Find where the given text appears and provide that cell's center as (X, Y) coordinate. 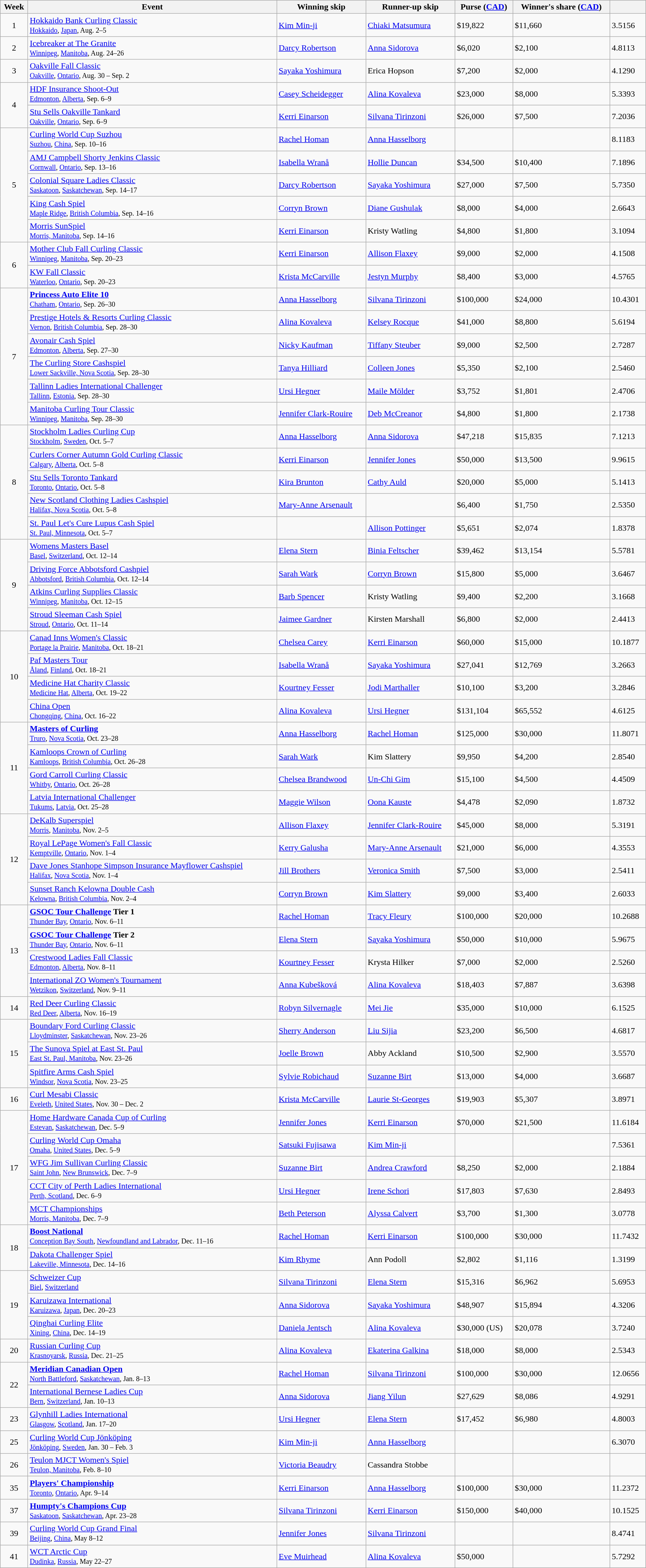
Week (14, 7)
Jaimee Gardner (321, 619)
$7,000 (484, 962)
Stockholm Ladies Curling Cup Stockholm, Sweden, Oct. 5–7 (152, 436)
7.5361 (628, 1145)
17 (14, 1168)
$23,000 (484, 93)
Home Hardware Canada Cup of Curling Estevan, Saskatchewan, Dec. 5–9 (152, 1122)
Icebreaker at The Granite Winnipeg, Manitoba, Aug. 24–26 (152, 48)
Kelsey Rocque (410, 322)
Cathy Auld (410, 482)
Allison Pottinger (410, 528)
$8,400 (484, 276)
12 (14, 859)
$17,452 (484, 1419)
Humpty's Champions Cup Saskatoon, Saskatchewan, Apr. 23–28 (152, 1510)
Tiffany Steuber (410, 345)
4.4509 (628, 779)
Eve Muirhead (321, 1556)
WFG Jim Sullivan Curling Classic Saint John, New Brunswick, Dec. 7–9 (152, 1168)
$9,950 (484, 757)
$125,000 (484, 733)
3.6467 (628, 573)
$10,500 (484, 1054)
Cassandra Stobbe (410, 1465)
$7,200 (484, 71)
5.7292 (628, 1556)
$7,887 (561, 985)
3.0778 (628, 1213)
$30,000 (US) (484, 1328)
$18,403 (484, 985)
Glynhill Ladies International Glasgow, Scotland, Jan. 17–20 (152, 1419)
$19,822 (484, 25)
11.2372 (628, 1488)
23 (14, 1419)
Anna Kubešková (321, 985)
Erica Hopson (410, 71)
$2,090 (561, 802)
Kirsten Marshall (410, 619)
$8,086 (561, 1397)
$15,835 (561, 436)
26 (14, 1465)
Krysta Hilker (410, 962)
$131,104 (484, 711)
2.8493 (628, 1191)
Chelsea Brandwood (321, 779)
4.3206 (628, 1305)
$13,500 (561, 459)
$23,200 (484, 1031)
Beth Peterson (321, 1213)
10.4301 (628, 299)
$11,660 (561, 25)
11.6184 (628, 1122)
$27,000 (484, 185)
13 (14, 950)
Deb McCreanor (410, 414)
$65,552 (561, 711)
Paf Masters Tour Åland, Finland, Oct. 18–21 (152, 665)
22 (14, 1385)
41 (14, 1556)
$35,000 (484, 1007)
$150,000 (484, 1510)
Qinghai Curling Elite Xining, China, Dec. 14–19 (152, 1328)
$2,500 (561, 345)
Stu Sells Toronto Tankard Toronto, Ontario, Oct. 5–8 (152, 482)
Avonair Cash Spiel Edmonton, Alberta, Sep. 27–30 (152, 345)
7.1213 (628, 436)
5.7350 (628, 185)
7.1896 (628, 162)
Tracy Fleury (410, 916)
10.1525 (628, 1510)
10 (14, 677)
2.5460 (628, 368)
8.4741 (628, 1534)
GSOC Tour Challenge Tier 2 Thunder Bay, Ontario, Nov. 6–11 (152, 939)
25 (14, 1442)
Chiaki Matsumura (410, 25)
$21,500 (561, 1122)
$4,478 (484, 802)
2.5350 (628, 505)
3 (14, 71)
4.6817 (628, 1031)
$40,000 (561, 1510)
16 (14, 1099)
7 (14, 357)
Un-Chi Gim (410, 779)
3.1094 (628, 230)
Dakota Challenger Spiel Lakeville, Minnesota, Dec. 14–16 (152, 1259)
$1,750 (561, 505)
$70,000 (484, 1122)
$41,000 (484, 322)
$17,803 (484, 1191)
Karuizawa International Karuizawa, Japan, Dec. 20–23 (152, 1305)
4.6125 (628, 711)
AMJ Campbell Shorty Jenkins Classic Cornwall, Ontario, Sep. 13–16 (152, 162)
$2,200 (561, 596)
Curl Mesabi Classic Eveleth, United States, Nov. 30 – Dec. 2 (152, 1099)
Dave Jones Stanhope Simpson Insurance Mayflower Cashspiel Halifax, Nova Scotia, Nov. 1–4 (152, 870)
Masters of Curling Truro, Nova Scotia, Oct. 23–28 (152, 733)
Curling World Cup Grand Final Beijing, China, May 8–12 (152, 1534)
Womens Masters Basel Basel, Switzerland, Oct. 12–14 (152, 551)
6.3070 (628, 1442)
$15,000 (561, 642)
Curlers Corner Autumn Gold Curling Classic Calgary, Alberta, Oct. 5–8 (152, 459)
Gord Carroll Curling Classic Whitby, Ontario, Oct. 26–28 (152, 779)
HDF Insurance Shoot-Out Edmonton, Alberta, Sep. 6–9 (152, 93)
5.3191 (628, 825)
$48,907 (484, 1305)
Daniela Jentsch (321, 1328)
$45,000 (484, 825)
$26,000 (484, 117)
Colleen Jones (410, 368)
2.4706 (628, 391)
3.2846 (628, 688)
$9,400 (484, 596)
$5,307 (561, 1099)
Stu Sells Oakville Tankard Oakville, Ontario, Sep. 6–9 (152, 117)
Jestyn Murphy (410, 276)
$2,802 (484, 1259)
3.7240 (628, 1328)
Russian Curling Cup Krasnoyarsk, Russia, Dec. 21–25 (152, 1350)
4.3553 (628, 848)
4 (14, 105)
$6,962 (561, 1282)
Ekaterina Galkina (410, 1350)
Medicine Hat Charity Classic Medicine Hat, Alberta, Oct. 19–22 (152, 688)
6 (14, 265)
Mei Jie (410, 1007)
Chelsea Carey (321, 642)
Red Deer Curling Classic Red Deer, Alberta, Nov. 16–19 (152, 1007)
Liu Sijia (410, 1031)
18 (14, 1248)
11.8071 (628, 733)
Driving Force Abbotsford Cashpiel Abbotsford, British Columbia, Oct. 12–14 (152, 573)
5.5781 (628, 551)
$15,894 (561, 1305)
Meridian Canadian Open North Battleford, Saskatchewan, Jan. 8–13 (152, 1373)
$8,800 (561, 322)
International ZO Women's Tournament Wetzikon, Switzerland, Nov. 9–11 (152, 985)
$4,200 (561, 757)
Boundary Ford Curling Classic Lloydminster, Saskatchewan, Nov. 23–26 (152, 1031)
Hokkaido Bank Curling Classic Hokkaido, Japan, Aug. 2–5 (152, 25)
$10,100 (484, 688)
Purse (CAD) (484, 7)
4.8003 (628, 1419)
$13,000 (484, 1076)
Jodi Marthaller (410, 688)
10.1877 (628, 642)
2.7287 (628, 345)
$6,400 (484, 505)
International Bernese Ladies Cup Bern, Switzerland, Jan. 10–13 (152, 1397)
2.6033 (628, 894)
4.1290 (628, 71)
Sherry Anderson (321, 1031)
The Curling Store Cashspiel Lower Sackville, Nova Scotia, Sep. 28–30 (152, 368)
Royal LePage Women's Fall Classic Kemptville, Ontario, Nov. 1–4 (152, 848)
$21,000 (484, 848)
Maggie Wilson (321, 802)
Hollie Duncan (410, 162)
Curling World Cup Omaha Omaha, United States, Dec. 5–9 (152, 1145)
3.5156 (628, 25)
5.9675 (628, 939)
Tallinn Ladies International Challenger Tallinn, Estonia, Sep. 28–30 (152, 391)
$27,041 (484, 665)
$5,651 (484, 528)
1 (14, 25)
$15,316 (484, 1282)
New Scotland Clothing Ladies Cashspiel Halifax, Nova Scotia, Oct. 5–8 (152, 505)
Stroud Sleeman Cash Spiel Stroud, Ontario, Oct. 11–14 (152, 619)
Schweizer Cup Biel, Switzerland (152, 1282)
$5,350 (484, 368)
4.1508 (628, 254)
MCT Championships Morris, Manitoba, Dec. 7–9 (152, 1213)
$2,900 (561, 1054)
5 (14, 185)
$1,116 (561, 1259)
Oona Kauste (410, 802)
Abby Ackland (410, 1054)
11 (14, 768)
$2,074 (561, 528)
3.6687 (628, 1076)
The Sunova Spiel at East St. Paul East St. Paul, Manitoba, Nov. 23–26 (152, 1054)
$3,752 (484, 391)
Jiang Yilun (410, 1397)
Event (152, 7)
39 (14, 1534)
Binia Feltscher (410, 551)
Jill Brothers (321, 870)
4.5765 (628, 276)
$6,500 (561, 1031)
$24,000 (561, 299)
4.9291 (628, 1397)
8 (14, 482)
Sylvie Robichaud (321, 1076)
Morris SunSpiel Morris, Manitoba, Sep. 14–16 (152, 230)
2 (14, 48)
2.5411 (628, 870)
Kamloops Crown of Curling Kamloops, British Columbia, Oct. 26–28 (152, 757)
Tanya Hilliard (321, 368)
$60,000 (484, 642)
14 (14, 1007)
Nicky Kaufman (321, 345)
Mother Club Fall Curling Classic Winnipeg, Manitoba, Sep. 20–23 (152, 254)
KW Fall Classic Waterloo, Ontario, Sep. 20–23 (152, 276)
2.8540 (628, 757)
$3,700 (484, 1213)
Manitoba Curling Tour Classic Winnipeg, Manitoba, Sep. 28–30 (152, 414)
Prestige Hotels & Resorts Curling Classic Vernon, British Columbia, Sep. 28–30 (152, 322)
$6,800 (484, 619)
Kira Brunton (321, 482)
9.9615 (628, 459)
2.5343 (628, 1350)
20 (14, 1350)
$6,980 (561, 1419)
$8,250 (484, 1168)
3.2663 (628, 665)
$10,400 (561, 162)
Diane Gushulak (410, 208)
Winner's share (CAD) (561, 7)
6.1525 (628, 1007)
15 (14, 1054)
$39,462 (484, 551)
CCT City of Perth Ladies International Perth, Scotland, Dec. 6–9 (152, 1191)
Sunset Ranch Kelowna Double Cash Kelowna, British Columbia, Nov. 2–4 (152, 894)
Oakville Fall Classic Oakville, Ontario, Aug. 30 – Sep. 2 (152, 71)
3.1668 (628, 596)
GSOC Tour Challenge Tier 1 Thunder Bay, Ontario, Nov. 6–11 (152, 916)
Colonial Square Ladies Classic Saskatoon, Saskatchewan, Sep. 14–17 (152, 185)
$6,000 (561, 848)
5.3393 (628, 93)
Satsuki Fujisawa (321, 1145)
3.6398 (628, 985)
Spitfire Arms Cash Spiel Windsor, Nova Scotia, Nov. 23–25 (152, 1076)
$34,500 (484, 162)
2.4413 (628, 619)
7.2036 (628, 117)
$18,000 (484, 1350)
2.1738 (628, 414)
Irene Schori (410, 1191)
5.1413 (628, 482)
5.6194 (628, 322)
Casey Scheidegger (321, 93)
China Open Chongqing, China, Oct. 16–22 (152, 711)
$1,801 (561, 391)
Robyn Silvernagle (321, 1007)
Joelle Brown (321, 1054)
Laurie St-Georges (410, 1099)
$6,020 (484, 48)
$15,100 (484, 779)
9 (14, 585)
DeKalb Superspiel Morris, Manitoba, Nov. 2–5 (152, 825)
4.8113 (628, 48)
Princess Auto Elite 10 Chatham, Ontario, Sep. 26–30 (152, 299)
Players' Championship Toronto, Ontario, Apr. 9–14 (152, 1488)
1.8378 (628, 528)
Kerry Galusha (321, 848)
37 (14, 1510)
$15,800 (484, 573)
3.5570 (628, 1054)
Winning skip (321, 7)
3.8971 (628, 1099)
Victoria Beaudry (321, 1465)
Crestwood Ladies Fall Classic Edmonton, Alberta, Nov. 8–11 (152, 962)
$13,154 (561, 551)
1.8732 (628, 802)
12.0656 (628, 1373)
WCT Arctic Cup Dudinka, Russia, May 22–27 (152, 1556)
Veronica Smith (410, 870)
19 (14, 1305)
$7,630 (561, 1191)
$4,500 (561, 779)
Latvia International Challenger Tukums, Latvia, Oct. 25–28 (152, 802)
King Cash Spiel Maple Ridge, British Columbia, Sep. 14–16 (152, 208)
Ann Podoll (410, 1259)
Kim Rhyme (321, 1259)
Curling World Cup Suzhou Suzhou, China, Sep. 10–16 (152, 139)
$47,218 (484, 436)
Runner-up skip (410, 7)
10.2688 (628, 916)
8.1183 (628, 139)
$20,078 (561, 1328)
St. Paul Let's Cure Lupus Cash Spiel St. Paul, Minnesota, Oct. 5–7 (152, 528)
Alyssa Calvert (410, 1213)
35 (14, 1488)
$27,629 (484, 1397)
Andrea Crawford (410, 1168)
Maile Mölder (410, 391)
1.3199 (628, 1259)
Canad Inns Women's Classic Portage la Prairie, Manitoba, Oct. 18–21 (152, 642)
11.7432 (628, 1236)
Curling World Cup Jönköping Jönköping, Sweden, Jan. 30 – Feb. 3 (152, 1442)
$19,903 (484, 1099)
$1,300 (561, 1213)
$3,400 (561, 894)
2.1884 (628, 1168)
5.6953 (628, 1282)
Boost National Conception Bay South, Newfoundland and Labrador, Dec. 11–16 (152, 1236)
Teulon MJCT Women's Spiel Teulon, Manitoba, Feb. 8–10 (152, 1465)
$12,769 (561, 665)
2.5260 (628, 962)
Atkins Curling Supplies Classic Winnipeg, Manitoba, Oct. 12–15 (152, 596)
Barb Spencer (321, 596)
2.6643 (628, 208)
$3,200 (561, 688)
